Extract the [X, Y] coordinate from the center of the cell holding the provided text.  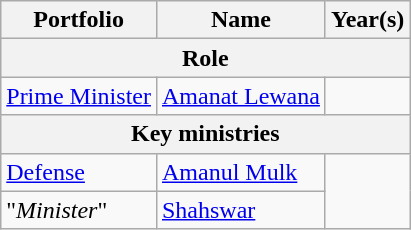
Year(s) [367, 20]
Shahswar [240, 210]
Amanat Lewana [240, 96]
Amanul Mulk [240, 172]
Portfolio [79, 20]
"Minister" [79, 210]
Prime Minister [79, 96]
Key ministries [206, 134]
Name [240, 20]
Defense [79, 172]
Role [206, 58]
